Detect which cell encompasses the target text, then output its (X, Y) center coordinate. 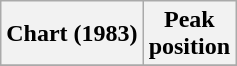
Chart (1983) (72, 34)
Peakposition (189, 34)
